Capture the cell that displays the provided text and extract its [x, y] central coordinate. 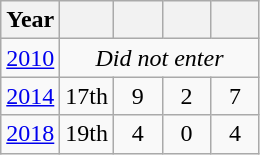
Year [30, 20]
9 [138, 96]
Did not enter [160, 58]
2014 [30, 96]
19th [87, 134]
17th [87, 96]
2018 [30, 134]
2 [186, 96]
0 [186, 134]
7 [236, 96]
2010 [30, 58]
